Scan for the cell matching the given text and deliver its [x, y] coordinate at center. 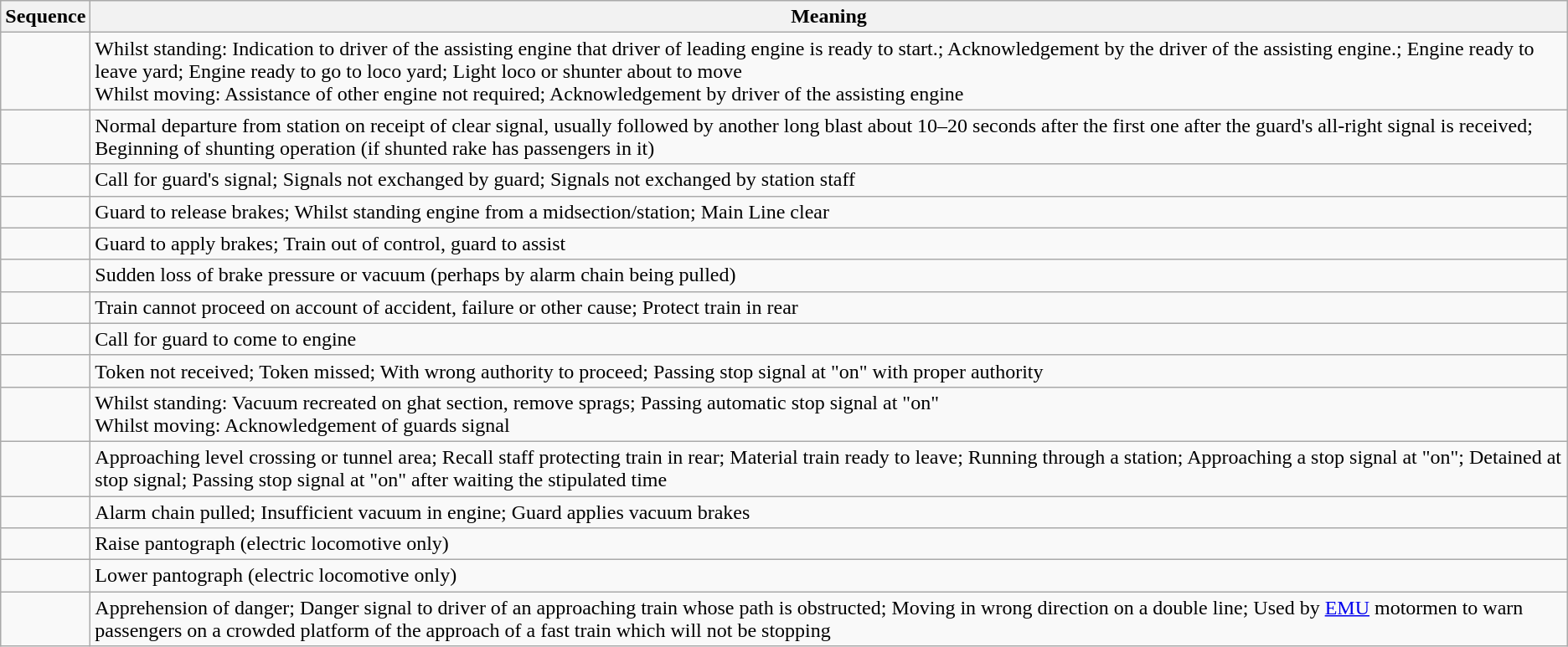
Guard to apply brakes; Train out of control, guard to assist [829, 244]
Sequence [45, 17]
Call for guard to come to engine [829, 339]
Sudden loss of brake pressure or vacuum (perhaps by alarm chain being pulled) [829, 275]
Lower pantograph (electric locomotive only) [829, 576]
Train cannot proceed on account of accident, failure or other cause; Protect train in rear [829, 307]
Token not received; Token missed; With wrong authority to proceed; Passing stop signal at "on" with proper authority [829, 371]
Guard to release brakes; Whilst standing engine from a midsection/station; Main Line clear [829, 212]
Call for guard's signal; Signals not exchanged by guard; Signals not exchanged by station staff [829, 180]
Alarm chain pulled; Insufficient vacuum in engine; Guard applies vacuum brakes [829, 511]
Raise pantograph (electric locomotive only) [829, 544]
Meaning [829, 17]
